Extract the [x, y] coordinate from the center of the cell holding the provided text.  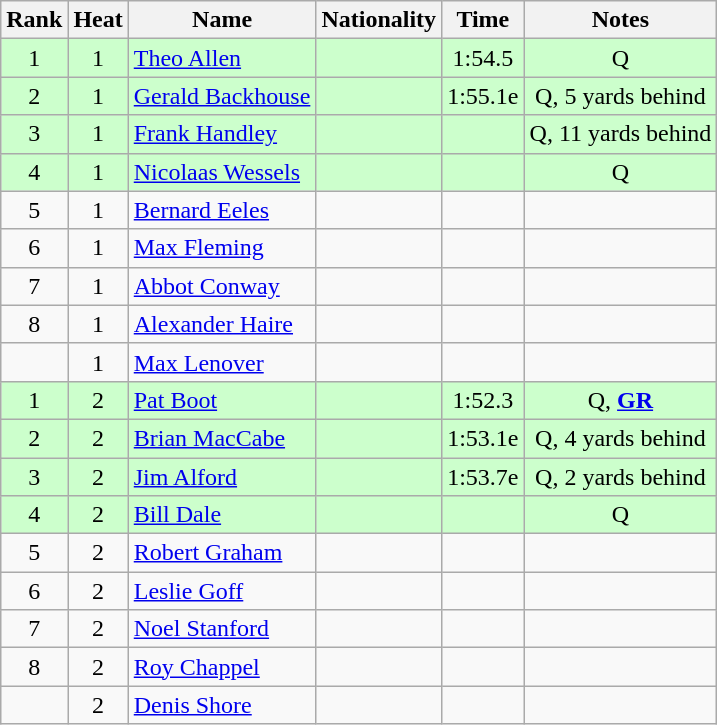
Name [222, 20]
Nationality [379, 20]
Q, 5 yards behind [620, 96]
1:54.5 [483, 58]
1:52.3 [483, 400]
Heat [98, 20]
1:53.7e [483, 477]
Theo Allen [222, 58]
Max Fleming [222, 248]
Nicolaas Wessels [222, 172]
Bill Dale [222, 515]
Robert Graham [222, 553]
1:55.1e [483, 96]
Q, 4 yards behind [620, 438]
Bernard Eeles [222, 210]
1:53.1e [483, 438]
Alexander Haire [222, 324]
Q, 11 yards behind [620, 134]
Roy Chappel [222, 667]
Pat Boot [222, 400]
Abbot Conway [222, 286]
Rank [34, 20]
Noel Stanford [222, 629]
Denis Shore [222, 705]
Max Lenover [222, 362]
Jim Alford [222, 477]
Q, GR [620, 400]
Q, 2 yards behind [620, 477]
Gerald Backhouse [222, 96]
Notes [620, 20]
Leslie Goff [222, 591]
Brian MacCabe [222, 438]
Frank Handley [222, 134]
Time [483, 20]
